Search for the cell housing the specified text and yield its [X, Y] center coordinate. 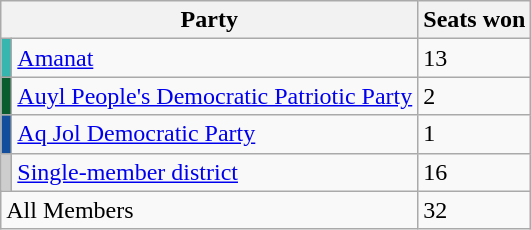
Single-member district [215, 172]
Seats won [474, 20]
Auyl People's Democratic Patriotic Party [215, 96]
Aq Jol Democratic Party [215, 134]
Party [210, 20]
32 [474, 210]
All Members [210, 210]
2 [474, 96]
Amanat [215, 58]
1 [474, 134]
16 [474, 172]
13 [474, 58]
